Provide the (x, y) coordinate of the cell's center where the given text is located.  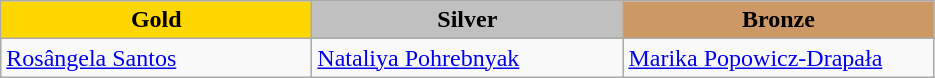
Gold (156, 20)
Bronze (778, 20)
Nataliya Pohrebnyak (468, 58)
Marika Popowicz-Drapała (778, 58)
Silver (468, 20)
Rosângela Santos (156, 58)
